Return (x, y) of the center of cell containing provided text 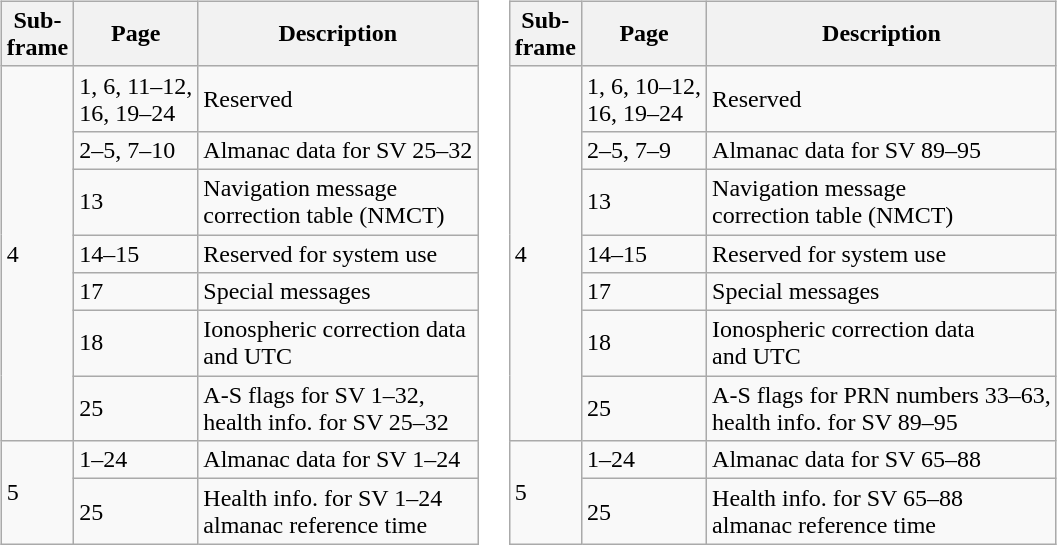
A-S flags for SV 1–32,health info. for SV 25–32 (338, 408)
1, 6, 11–12,16, 19–24 (136, 98)
Almanac data for SV 89–95 (882, 150)
A-S flags for PRN numbers 33–63, health info. for SV 89–95 (882, 408)
Almanac data for SV 1–24 (338, 460)
1, 6, 10–12,16, 19–24 (644, 98)
2–5, 7–9 (644, 150)
Almanac data for SV 25–32 (338, 150)
Almanac data for SV 65–88 (882, 460)
Health info. for SV 65–88almanac reference time (882, 512)
Health info. for SV 1–24almanac reference time (338, 512)
2–5, 7–10 (136, 150)
